Output the [x, y] coordinate of the center of the cell containing the given text.  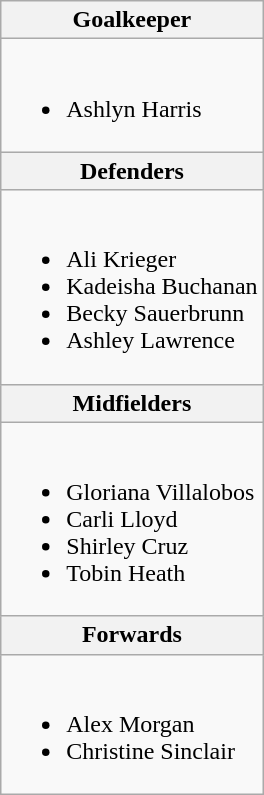
Midfielders [132, 403]
Goalkeeper [132, 20]
Defenders [132, 171]
Ashlyn Harris [132, 96]
Gloriana VillalobosCarli LloydShirley CruzTobin Heath [132, 519]
Alex MorganChristine Sinclair [132, 724]
Ali KriegerKadeisha BuchananBecky SauerbrunnAshley Lawrence [132, 287]
Forwards [132, 635]
